Return (X, Y) of the center of cell containing provided text 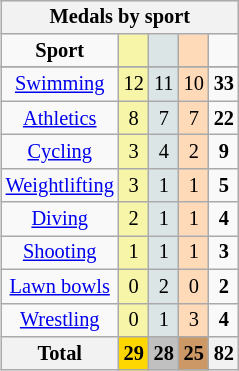
Medals by sport (120, 17)
33 (224, 84)
5 (224, 185)
10 (194, 84)
Athletics (60, 118)
25 (194, 354)
Total (60, 354)
12 (134, 84)
Weightlifting (60, 185)
Shooting (60, 253)
Sport (60, 51)
8 (134, 118)
82 (224, 354)
Diving (60, 219)
22 (224, 118)
Lawn bowls (60, 286)
Wrestling (60, 320)
11 (164, 84)
Cycling (60, 152)
29 (134, 354)
28 (164, 354)
9 (224, 152)
Swimming (60, 84)
